Return the (X, Y) coordinate for the center point of the cell that contains the specified text.  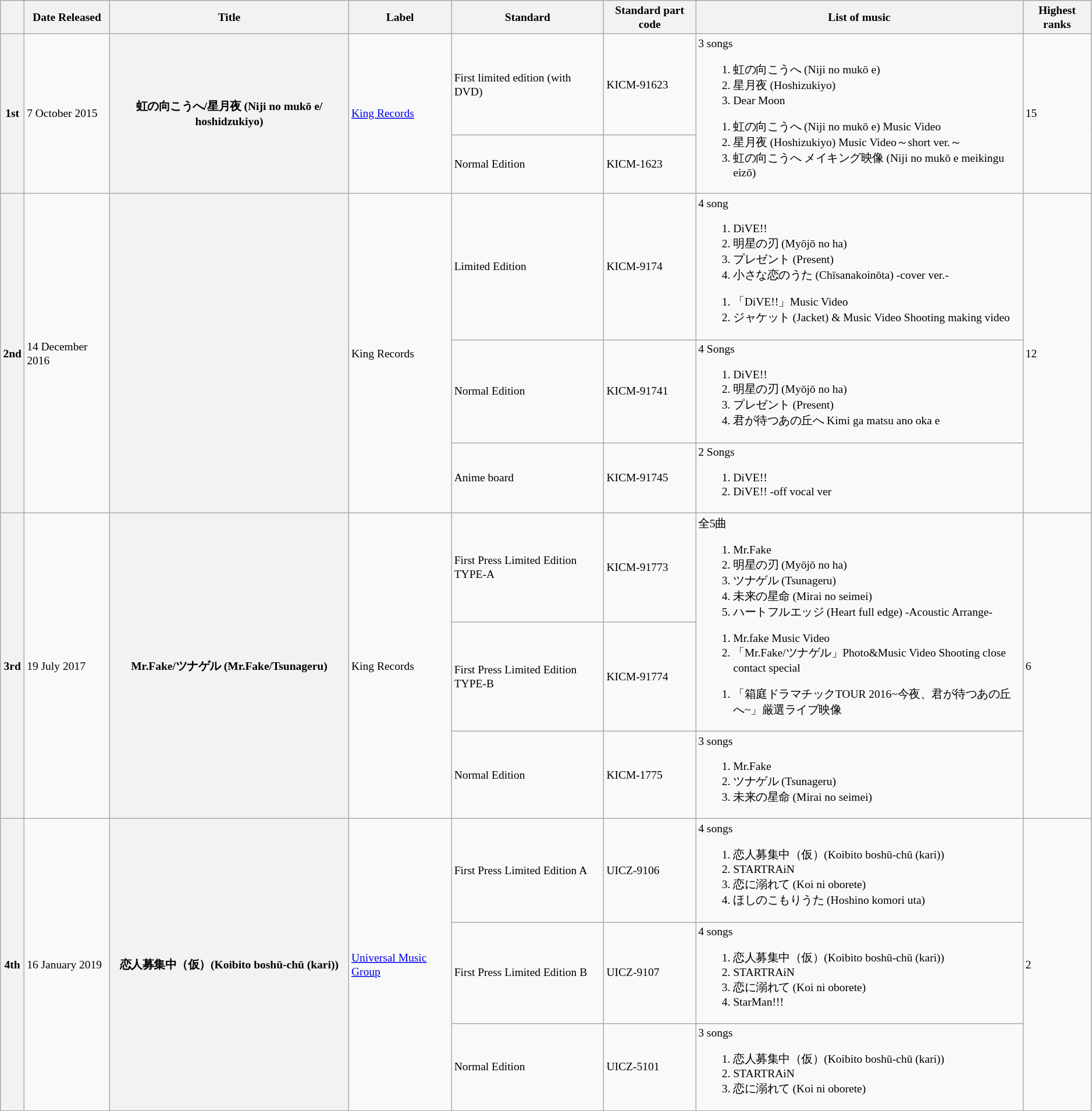
Standard part code (650, 17)
Limited Edition (528, 267)
2 SongsDiVE!!DiVE!! -off vocal ver (859, 478)
2 (1057, 965)
UICZ-9107 (650, 972)
恋人募集中（仮）(Koibito boshū-chū (kari)) (229, 965)
4 songs恋人募集中（仮）(Koibito boshū-chū (kari))STARTRAiN恋に溺れて (Koi ni oborete)StarMan!!! (859, 972)
3rd (13, 666)
15 (1057, 114)
4th (13, 965)
KICM-91741 (650, 391)
First Press Limited Edition TYPE-A (528, 567)
虹の向こうへ/星月夜 (Niji no mukō e/ hoshidzukiyo) (229, 114)
2nd (13, 353)
7 October 2015 (66, 114)
12 (1057, 353)
KICM-91745 (650, 478)
First limited edition (with DVD) (528, 84)
Anime board (528, 478)
UICZ-5101 (650, 1067)
First Press Limited Edition A (528, 871)
KICM-9174 (650, 267)
Highest ranks (1057, 17)
KICM-1623 (650, 164)
4 SongsDiVE!!明星の刃 (Myōjō no ha)プレゼント (Present)君が待つあの丘へ Kimi ga matsu ano oka e (859, 391)
3 songsMr.Fakeツナゲル (Tsunageru)未来の星命 (Mirai no seimei) (859, 775)
Title (229, 17)
UICZ-9106 (650, 871)
19 July 2017 (66, 666)
6 (1057, 666)
KICM-91623 (650, 84)
14 December 2016 (66, 353)
Standard (528, 17)
First Press Limited Edition B (528, 972)
3 songs恋人募集中（仮）(Koibito boshū-chū (kari))STARTRAiN恋に溺れて (Koi ni oborete) (859, 1067)
1st (13, 114)
First Press Limited Edition TYPE-B (528, 677)
KICM-1775 (650, 775)
List of music (859, 17)
Universal Music Group (400, 965)
KICM-91773 (650, 567)
Mr.Fake/ツナゲル (Mr.Fake/Tsunageru) (229, 666)
16 January 2019 (66, 965)
4 songs恋人募集中（仮）(Koibito boshū-chū (kari))STARTRAiN恋に溺れて (Koi ni oborete)ほしのこもりうた (Hoshino komori uta) (859, 871)
KICM-91774 (650, 677)
Date Released (66, 17)
Label (400, 17)
